Capture the cell that displays the provided text and extract its (X, Y) central coordinate. 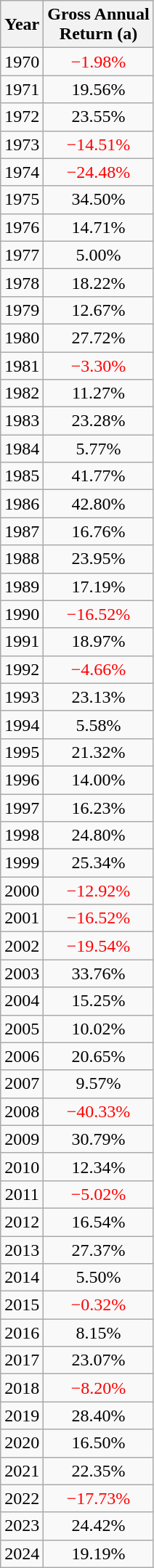
1982 (22, 393)
1995 (22, 752)
41.77% (99, 476)
20.65% (99, 1056)
14.00% (99, 780)
2018 (22, 1388)
1994 (22, 724)
2021 (22, 1471)
23.55% (99, 117)
1990 (22, 614)
1972 (22, 117)
1984 (22, 449)
27.72% (99, 338)
2001 (22, 918)
1992 (22, 669)
2005 (22, 1029)
2006 (22, 1056)
−1.98% (99, 62)
11.27% (99, 393)
34.50% (99, 200)
1997 (22, 808)
30.79% (99, 1139)
2004 (22, 1001)
−19.54% (99, 946)
16.23% (99, 808)
18.22% (99, 282)
22.35% (99, 1471)
−14.51% (99, 144)
1991 (22, 642)
Gross AnnualReturn (a) (99, 25)
−24.48% (99, 172)
19.56% (99, 89)
1981 (22, 365)
2008 (22, 1111)
24.80% (99, 836)
16.54% (99, 1222)
33.76% (99, 973)
18.97% (99, 642)
2003 (22, 973)
1993 (22, 697)
23.07% (99, 1360)
1996 (22, 780)
1983 (22, 421)
10.02% (99, 1029)
1977 (22, 255)
1974 (22, 172)
−12.92% (99, 891)
2012 (22, 1222)
Year (22, 25)
−3.30% (99, 365)
2009 (22, 1139)
2016 (22, 1333)
5.00% (99, 255)
−17.73% (99, 1498)
17.19% (99, 587)
1973 (22, 144)
1987 (22, 531)
2007 (22, 1084)
24.42% (99, 1526)
2024 (22, 1553)
2022 (22, 1498)
1998 (22, 836)
25.34% (99, 863)
1989 (22, 587)
1979 (22, 310)
23.13% (99, 697)
15.25% (99, 1001)
1976 (22, 227)
1999 (22, 863)
1986 (22, 504)
1970 (22, 62)
1980 (22, 338)
8.15% (99, 1333)
1988 (22, 559)
1978 (22, 282)
2019 (22, 1416)
2014 (22, 1278)
21.32% (99, 752)
2023 (22, 1526)
2015 (22, 1305)
12.34% (99, 1167)
16.50% (99, 1443)
12.67% (99, 310)
−5.02% (99, 1194)
14.71% (99, 227)
5.58% (99, 724)
−0.32% (99, 1305)
1975 (22, 200)
28.40% (99, 1416)
2011 (22, 1194)
−40.33% (99, 1111)
42.80% (99, 504)
23.95% (99, 559)
2000 (22, 891)
2017 (22, 1360)
5.77% (99, 449)
23.28% (99, 421)
27.37% (99, 1249)
16.76% (99, 531)
2020 (22, 1443)
−4.66% (99, 669)
19.19% (99, 1553)
1985 (22, 476)
5.50% (99, 1278)
1971 (22, 89)
2013 (22, 1249)
9.57% (99, 1084)
2010 (22, 1167)
2002 (22, 946)
−8.20% (99, 1388)
